Scan for the cell matching the given text and deliver its [x, y] coordinate at center. 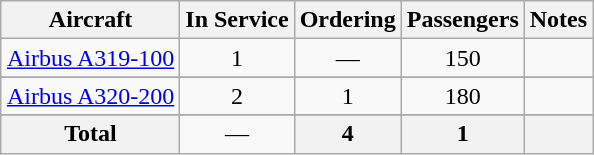
Total [90, 134]
Notes [558, 20]
Airbus A320-200 [90, 96]
150 [462, 58]
Aircraft [90, 20]
Passengers [462, 20]
2 [237, 96]
In Service [237, 20]
180 [462, 96]
4 [348, 134]
Airbus A319-100 [90, 58]
Ordering [348, 20]
